Pinpoint the cell where the given text exists, returning its [x, y] midpoint coordinate. 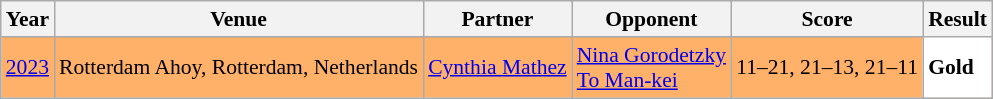
Year [28, 19]
Opponent [652, 19]
11–21, 21–13, 21–11 [827, 68]
Result [958, 19]
Score [827, 19]
Gold [958, 68]
Cynthia Mathez [498, 68]
Rotterdam Ahoy, Rotterdam, Netherlands [238, 68]
2023 [28, 68]
Venue [238, 19]
Partner [498, 19]
Nina Gorodetzky To Man-kei [652, 68]
